Locate the cell with the specified text and output its (x, y) center coordinate. 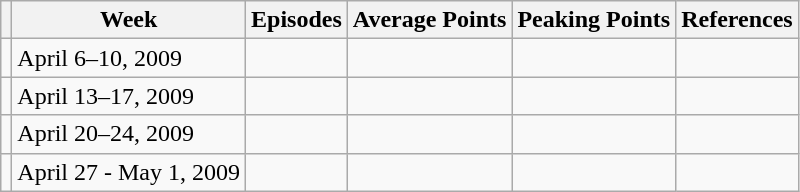
April 20–24, 2009 (129, 134)
April 6–10, 2009 (129, 58)
April 13–17, 2009 (129, 96)
References (738, 20)
Average Points (430, 20)
Peaking Points (594, 20)
Week (129, 20)
Episodes (297, 20)
April 27 - May 1, 2009 (129, 172)
